Identify which cell holds the provided text, then report its [x, y] central coordinate. 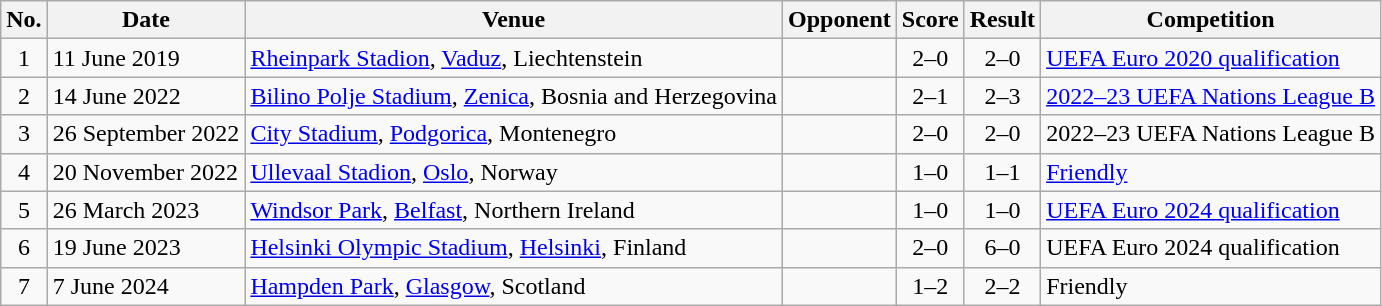
No. [24, 20]
26 March 2023 [146, 210]
Opponent [839, 20]
2–2 [1002, 286]
4 [24, 172]
Venue [514, 20]
3 [24, 134]
Ullevaal Stadion, Oslo, Norway [514, 172]
UEFA Euro 2020 qualification [1211, 58]
5 [24, 210]
Score [930, 20]
7 June 2024 [146, 286]
14 June 2022 [146, 96]
1–1 [1002, 172]
City Stadium, Podgorica, Montenegro [514, 134]
Result [1002, 20]
2 [24, 96]
Bilino Polje Stadium, Zenica, Bosnia and Herzegovina [514, 96]
2–3 [1002, 96]
6–0 [1002, 248]
6 [24, 248]
Helsinki Olympic Stadium, Helsinki, Finland [514, 248]
Competition [1211, 20]
26 September 2022 [146, 134]
Windsor Park, Belfast, Northern Ireland [514, 210]
1 [24, 58]
19 June 2023 [146, 248]
20 November 2022 [146, 172]
Date [146, 20]
Hampden Park, Glasgow, Scotland [514, 286]
7 [24, 286]
11 June 2019 [146, 58]
1–2 [930, 286]
2–1 [930, 96]
Rheinpark Stadion, Vaduz, Liechtenstein [514, 58]
